Identify which cell holds the provided text, then report its [x, y] central coordinate. 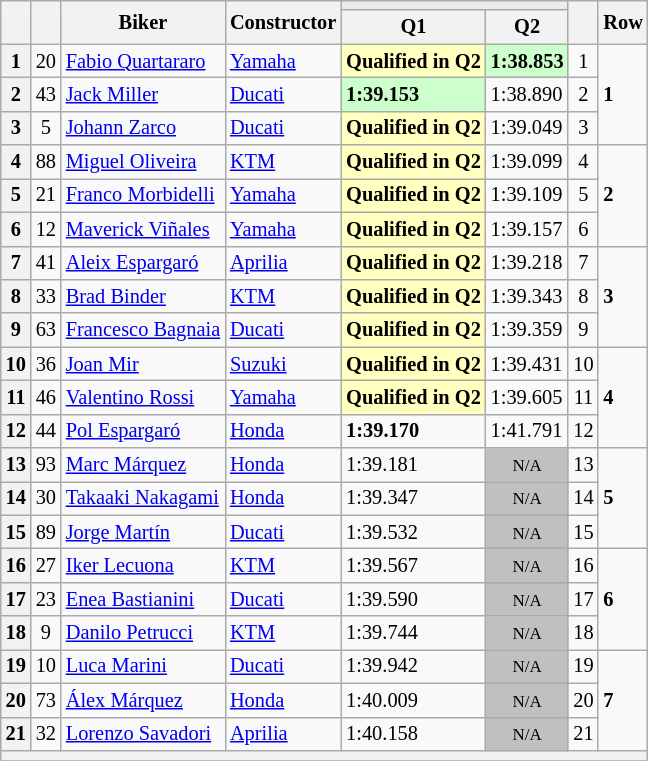
Enea Bastianini [143, 599]
1:39.218 [528, 263]
1:39.181 [413, 465]
43 [46, 94]
27 [46, 565]
1:38.853 [528, 61]
Brad Binder [143, 296]
23 [46, 599]
Marc Márquez [143, 465]
41 [46, 263]
1:39.170 [413, 431]
Maverick Viñales [143, 229]
Joan Mir [143, 364]
1:39.347 [413, 498]
Jack Miller [143, 94]
1:39.343 [528, 296]
44 [46, 431]
Aleix Espargaró [143, 263]
1:39.359 [528, 330]
1:39.590 [413, 599]
Row [622, 22]
Danilo Petrucci [143, 633]
1:39.605 [528, 397]
1:39.157 [528, 229]
88 [46, 162]
1:39.049 [528, 128]
Álex Márquez [143, 700]
1:39.942 [413, 666]
Luca Marini [143, 666]
Pol Espargaró [143, 431]
1:39.109 [528, 195]
1:39.567 [413, 565]
33 [46, 296]
Lorenzo Savadori [143, 734]
1:40.009 [413, 700]
30 [46, 498]
Valentino Rossi [143, 397]
Fabio Quartararo [143, 61]
Francesco Bagnaia [143, 330]
46 [46, 397]
1:40.158 [413, 734]
Constructor [283, 22]
1:39.744 [413, 633]
36 [46, 364]
Q1 [413, 27]
1:41.791 [528, 431]
1:39.099 [528, 162]
73 [46, 700]
Johann Zarco [143, 128]
Q2 [528, 27]
32 [46, 734]
1:39.532 [413, 532]
1:39.431 [528, 364]
Suzuki [283, 364]
Takaaki Nakagami [143, 498]
1:39.153 [413, 94]
1:38.890 [528, 94]
Franco Morbidelli [143, 195]
93 [46, 465]
Jorge Martín [143, 532]
89 [46, 532]
Miguel Oliveira [143, 162]
Iker Lecuona [143, 565]
Biker [143, 22]
63 [46, 330]
